Scan for the cell matching the given text and deliver its [x, y] coordinate at center. 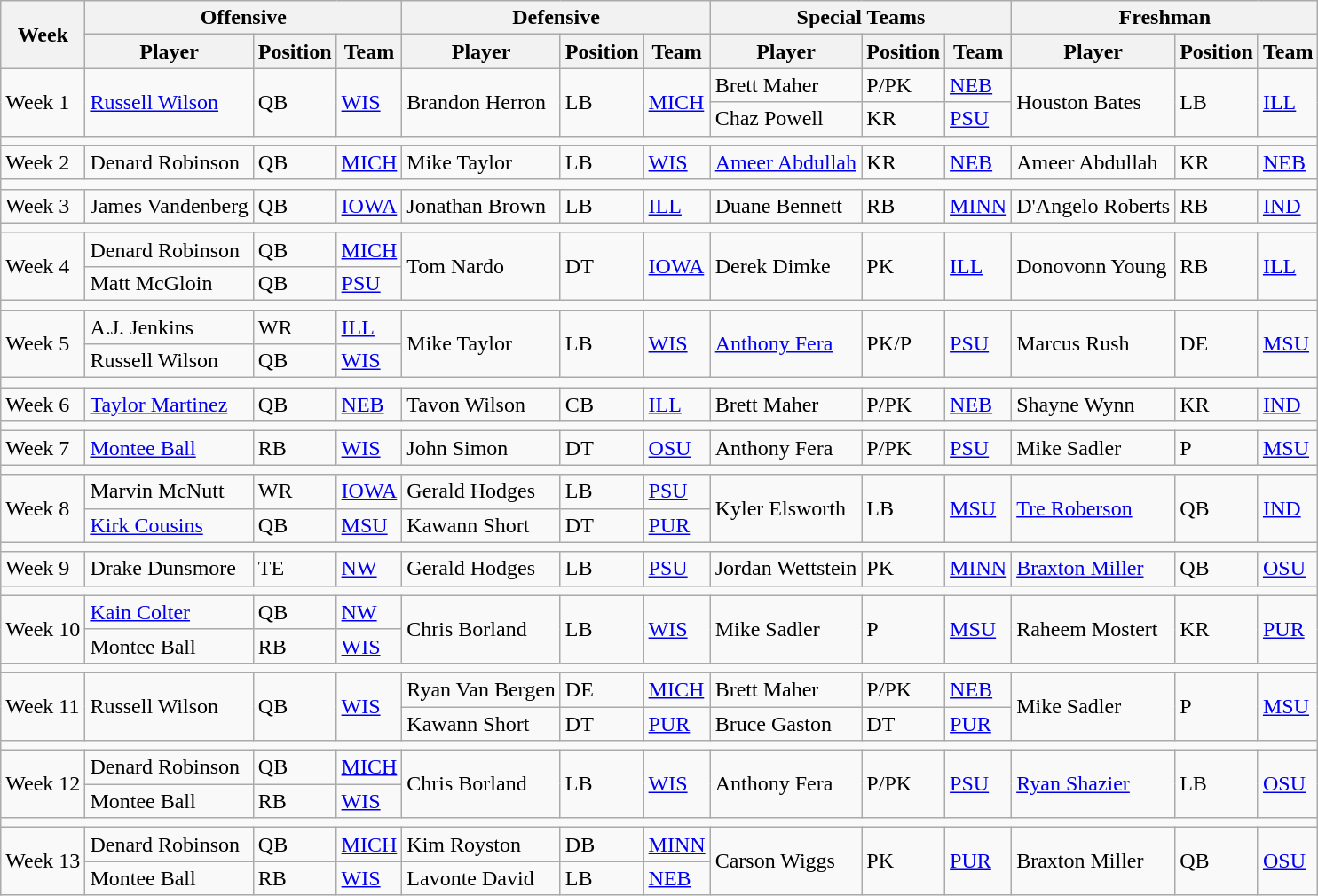
Week 1 [43, 102]
Week 13 [43, 861]
Drake Dunsmore [169, 569]
Week 12 [43, 784]
Matt McGloin [169, 283]
Houston Bates [1093, 102]
Taylor Martinez [169, 405]
Offensive [243, 18]
Week 11 [43, 706]
Tom Nardo [481, 266]
Shayne Wynn [1093, 405]
Tre Roberson [1093, 508]
Ryan Shazier [1093, 784]
PK/P [904, 344]
Bruce Gaston [786, 723]
Lavonte David [481, 878]
Tavon Wilson [481, 405]
Carson Wiggs [786, 861]
Derek Dimke [786, 266]
Week 7 [43, 448]
Donovonn Young [1093, 266]
Week 3 [43, 206]
Marvin McNutt [169, 491]
D'Angelo Roberts [1093, 206]
A.J. Jenkins [169, 327]
Raheem Mostert [1093, 629]
Marcus Rush [1093, 344]
Freshman [1164, 18]
Week 6 [43, 405]
Kain Colter [169, 612]
Jonathan Brown [481, 206]
Week 5 [43, 344]
Jordan Wettstein [786, 569]
Kirk Cousins [169, 525]
Brandon Herron [481, 102]
CB [602, 405]
James Vandenberg [169, 206]
Kyler Elsworth [786, 508]
Week 10 [43, 629]
DB [602, 845]
Week [43, 35]
Ryan Van Bergen [481, 689]
John Simon [481, 448]
Duane Bennett [786, 206]
Special Teams [861, 18]
TE [295, 569]
Week 9 [43, 569]
Kim Royston [481, 845]
Chaz Powell [786, 119]
Defensive [556, 18]
Week 2 [43, 162]
Week 8 [43, 508]
Week 4 [43, 266]
